Extract the [X, Y] coordinate from the center of the cell holding the provided text.  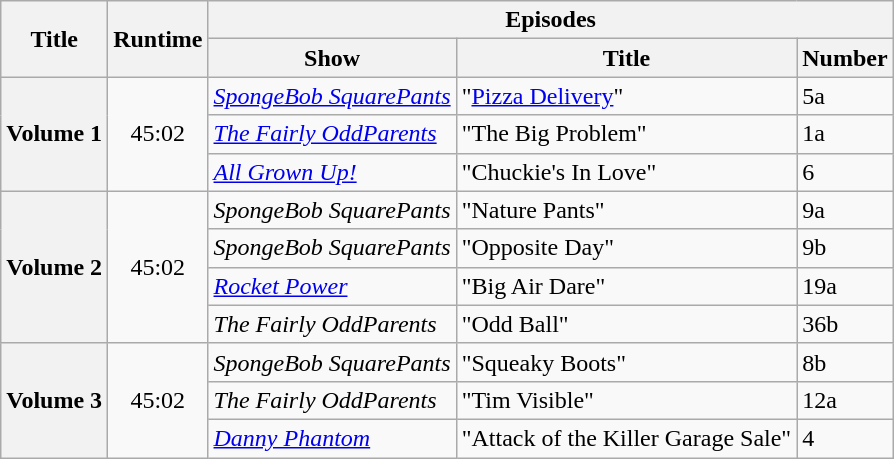
9a [845, 210]
1a [845, 134]
"Attack of the Killer Garage Sale" [626, 438]
Episodes [550, 20]
"Tim Visible" [626, 400]
5a [845, 96]
All Grown Up! [332, 172]
6 [845, 172]
"Odd Ball" [626, 324]
Number [845, 58]
"The Big Problem" [626, 134]
"Chuckie's In Love" [626, 172]
Volume 2 [54, 267]
9b [845, 248]
"Pizza Delivery" [626, 96]
Rocket Power [332, 286]
19a [845, 286]
Show [332, 58]
Volume 3 [54, 400]
4 [845, 438]
36b [845, 324]
"Big Air Dare" [626, 286]
Danny Phantom [332, 438]
12a [845, 400]
"Opposite Day" [626, 248]
Volume 1 [54, 134]
"Nature Pants" [626, 210]
"Squeaky Boots" [626, 362]
8b [845, 362]
Runtime [158, 39]
